Extract the [x, y] coordinate from the center of the cell holding the provided text.  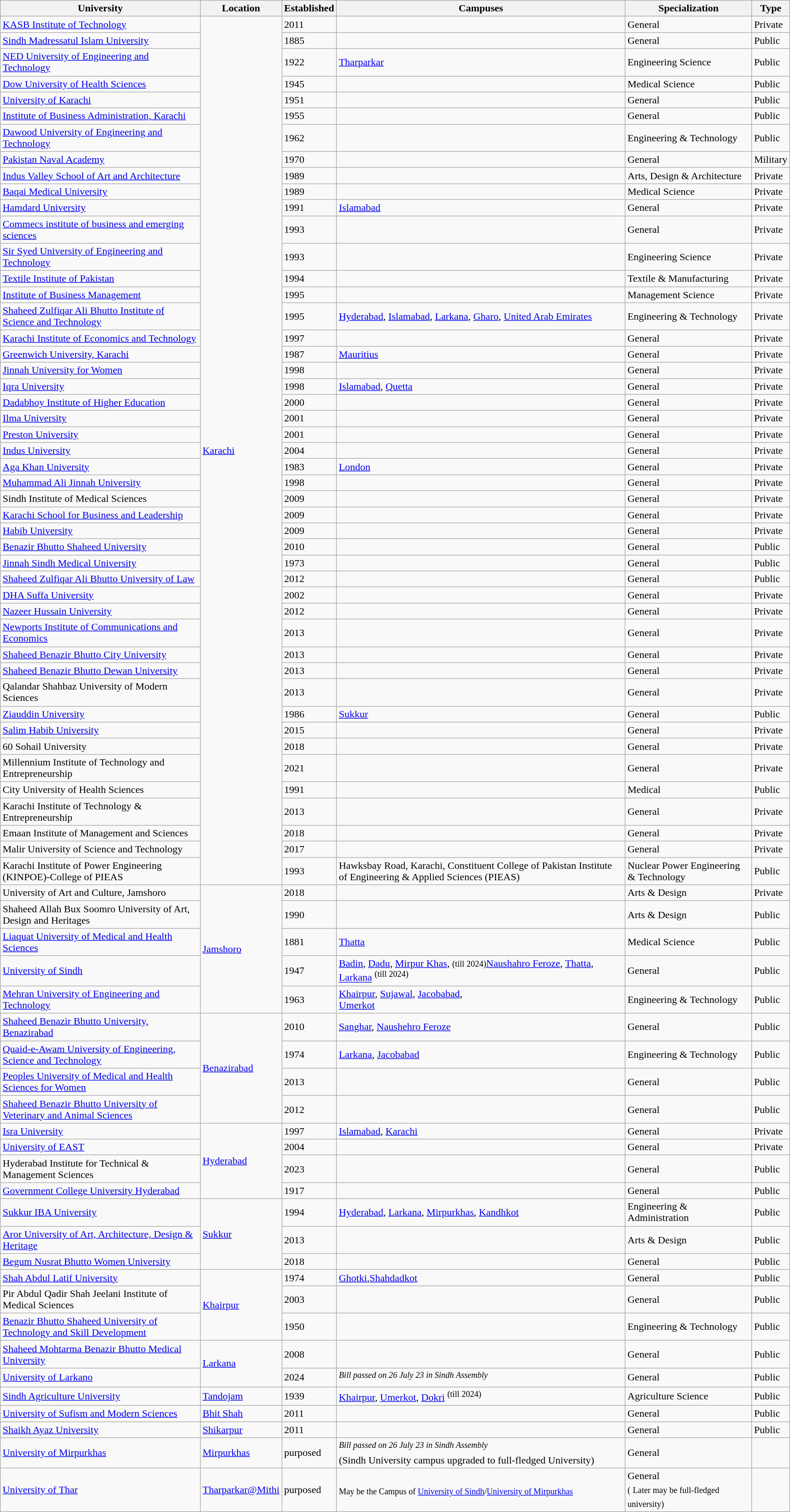
Karachi [241, 450]
University of Mirpurkhas [100, 1453]
1950 [309, 1327]
Hyderabad, Islamabad, Larkana, Gharo, United Arab Emirates [481, 316]
Begum Nusrat Bhutto Women University [100, 1261]
London [481, 466]
Dadabhoy Institute of Higher Education [100, 402]
Military [771, 159]
Islamabad [481, 208]
Emaan Institute of Management and Sciences [100, 833]
KASB Institute of Technology [100, 24]
Location [241, 8]
NED University of Engineering and Technology [100, 62]
University of Sufism and Modern Sciences [100, 1414]
1881 [309, 942]
Islamabad, Karachi [481, 1131]
1947 [309, 971]
Tharparkar@Mithi [241, 1490]
1951 [309, 100]
Preston University [100, 434]
Larkana [241, 1364]
Khairpur [241, 1305]
Shaikh Ayaz University [100, 1430]
Shaheed Benazir Bhutto Dewan University [100, 671]
Qalandar Shahbaz University of Modern Sciences [100, 693]
1945 [309, 84]
Medical [688, 790]
Bhit Shah [241, 1414]
Muhammad Ali Jinnah University [100, 482]
Shaheed Zulfiqar Ali Bhutto University of Law [100, 579]
Jinnah University for Women [100, 370]
Ghotki,Shahdadkot [481, 1278]
2000 [309, 402]
Ilma University [100, 418]
Badin, Dadu, Mirpur Khas, (till 2024)Naushahro Feroze, Thatta, Larkana (till 2024) [481, 971]
Liaquat University of Medical and Health Sciences [100, 942]
University of EAST [100, 1147]
Campuses [481, 8]
Karachi Institute of Technology & Entrepreneurship [100, 811]
Indus University [100, 450]
Sukkur IBA University [100, 1212]
1970 [309, 159]
Shaheed Benazir Bhutto University, Benazirabad [100, 1027]
2023 [309, 1169]
2002 [309, 595]
2008 [309, 1354]
Isra University [100, 1131]
Newports Institute of Communications and Economics [100, 633]
Thatta [481, 942]
60 Sohail University [100, 746]
Mirpurkhas [241, 1453]
Karachi Institute of Power Engineering (KINPOE)-College of PIEAS [100, 871]
Millennium Institute of Technology and Entrepreneurship [100, 768]
Shah Abdul Latif University [100, 1278]
1986 [309, 714]
Type [771, 8]
Established [309, 8]
1885 [309, 40]
Benazir Bhutto Shaheed University of Technology and Skill Development [100, 1327]
Shaheed Benazir Bhutto City University [100, 655]
1922 [309, 62]
Benazir Bhutto Shaheed University [100, 547]
Hyderabad Institute for Technical & Management Sciences [100, 1169]
Salim Habib University [100, 730]
Shikarpur [241, 1430]
Management Science [688, 295]
Sindh Agriculture University [100, 1396]
General( Later may be full-fledged university) [688, 1490]
City University of Health Sciences [100, 790]
University [100, 8]
Textile & Manufacturing [688, 279]
Sanghar, Naushehro Feroze [481, 1027]
1973 [309, 563]
Indus Valley School of Art and Architecture [100, 175]
1939 [309, 1396]
Peoples University of Medical and Health Sciences for Women [100, 1082]
Karachi School for Business and Leadership [100, 515]
Hamdard University [100, 208]
Institute of Business Management [100, 295]
University of Sindh [100, 971]
1955 [309, 116]
Mehran University of Engineering and Technology [100, 1000]
Benazirabad [241, 1068]
Agriculture Science [688, 1396]
Nuclear Power Engineering & Technology [688, 871]
1917 [309, 1191]
Hyderabad [241, 1161]
Jinnah Sindh Medical University [100, 563]
Iqra University [100, 386]
Bill passed on 26 July 23 in Sindh Assembly [481, 1377]
Quaid-e-Awam University of Engineering, Science and Technology [100, 1054]
Tandojam [241, 1396]
1987 [309, 354]
Pir Abdul Qadir Shah Jeelani Institute of Medical Sciences [100, 1299]
Greenwich University, Karachi [100, 354]
2003 [309, 1299]
Mauritius [481, 354]
Engineering & Administration [688, 1212]
2015 [309, 730]
Khairpur, Umerkot, Dokri (till 2024) [481, 1396]
Aror University of Art, Architecture, Design & Heritage [100, 1240]
Arts, Design & Architecture [688, 175]
Bill passed on 26 July 23 in Sindh Assembly(Sindh University campus upgraded to full-fledged University) [481, 1453]
2024 [309, 1377]
Dawood University of Engineering and Technology [100, 137]
Institute of Business Administration, Karachi [100, 116]
Pakistan Naval Academy [100, 159]
University of Art and Culture, Jamshoro [100, 893]
Malir University of Science and Technology [100, 849]
Tharparkar [481, 62]
1983 [309, 466]
Dow University of Health Sciences [100, 84]
University of Larkano [100, 1377]
Nazeer Hussain University [100, 611]
Khairpur, Sujawal, Jacobabad,Umerkot [481, 1000]
1962 [309, 137]
Commecs institute of business and emerging sciences [100, 229]
University of Thar [100, 1490]
2021 [309, 768]
DHA Suffa University [100, 595]
Karachi Institute of Economics and Technology [100, 338]
Larkana, Jacobabad [481, 1054]
Hawksbay Road, Karachi, Constituent College of Pakistan Institute of Engineering & Applied Sciences (PIEAS) [481, 871]
Shaheed Zulfiqar Ali Bhutto Institute of Science and Technology [100, 316]
Shaheed Mohtarma Benazir Bhutto Medical University [100, 1354]
Hyderabad, Larkana, Mirpurkhas, Kandhkot [481, 1212]
Baqai Medical University [100, 191]
2017 [309, 849]
Sindh Institute of Medical Sciences [100, 499]
Habib University [100, 531]
1963 [309, 1000]
University of Karachi [100, 100]
Aga Khan University [100, 466]
1990 [309, 914]
Shaheed Benazir Bhutto University of Veterinary and Animal Sciences [100, 1109]
May be the Campus of University of Sindh/University of Mirpurkhas [481, 1490]
Specialization [688, 8]
Ziauddin University [100, 714]
Sindh Madressatul Islam University [100, 40]
Government College University Hyderabad [100, 1191]
Sir Syed University of Engineering and Technology [100, 257]
Islamabad, Quetta [481, 386]
Jamshoro [241, 949]
Textile Institute of Pakistan [100, 279]
Shaheed Allah Bux Soomro University of Art, Design and Heritages [100, 914]
